Find where the given text appears and provide that cell's center as [X, Y] coordinate. 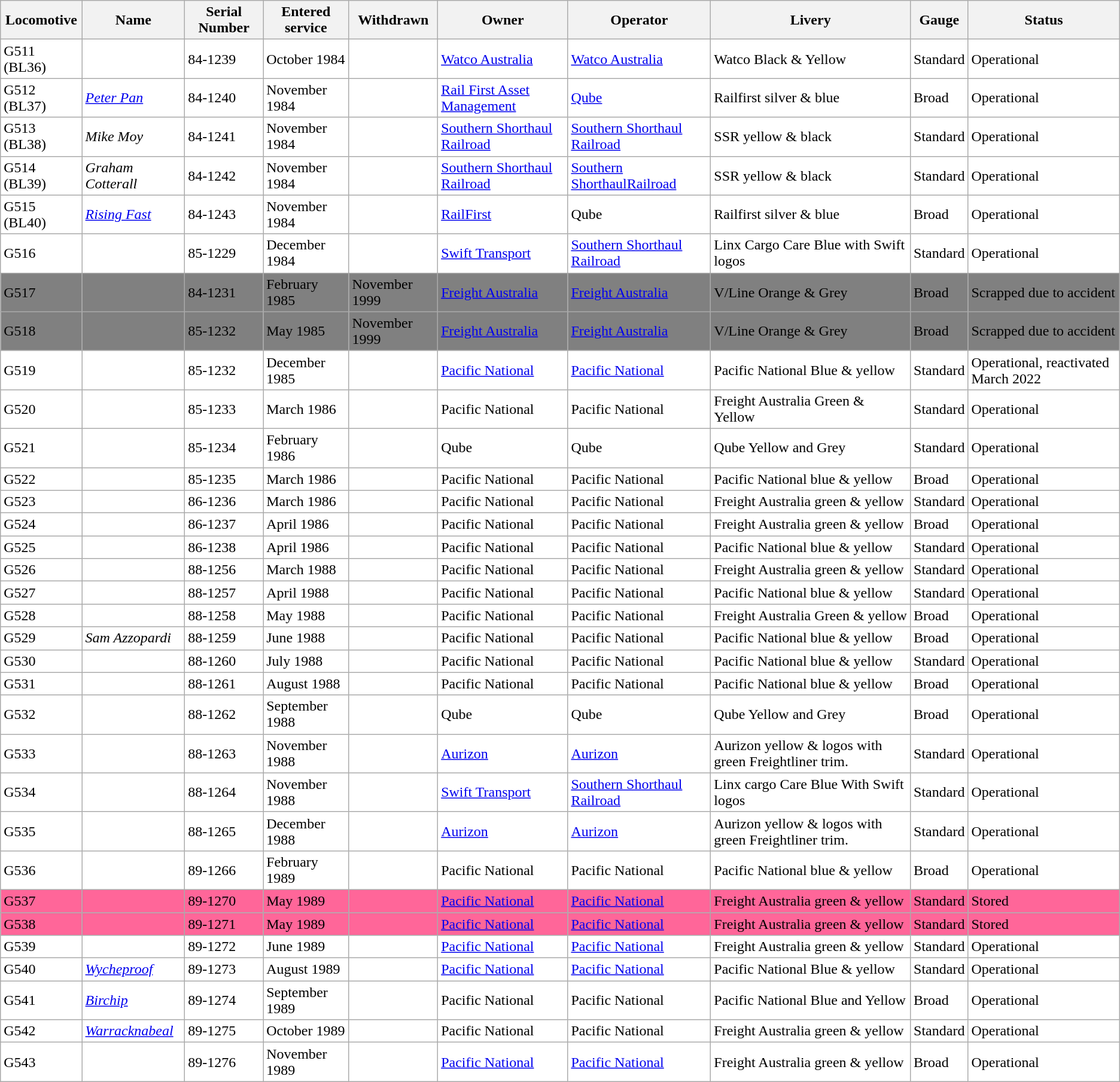
G521 [41, 447]
Name [133, 20]
89-1273 [224, 970]
Owner [503, 20]
September 1989 [306, 1000]
88-1258 [224, 615]
G539 [41, 947]
84-1239 [224, 59]
G516 [41, 254]
G520 [41, 409]
86-1237 [224, 525]
88-1264 [224, 792]
November 1989 [306, 1062]
March 1988 [306, 570]
89-1275 [224, 1031]
October 1989 [306, 1031]
Rail First Asset Management [503, 98]
May 1988 [306, 615]
89-1271 [224, 924]
G530 [41, 661]
85-1235 [224, 479]
October 1984 [306, 59]
G542 [41, 1031]
86-1236 [224, 502]
88-1259 [224, 638]
85-1229 [224, 254]
Freight Australia Green & yellow [811, 615]
88-1260 [224, 661]
Birchip [133, 1000]
88-1263 [224, 754]
G522 [41, 479]
Graham Cotterall [133, 176]
May 1985 [306, 331]
Gauge [939, 20]
RailFirst [503, 214]
89-1266 [224, 870]
February 1989 [306, 870]
G535 [41, 831]
G533 [41, 754]
G536 [41, 870]
Entered service [306, 20]
September 1988 [306, 714]
June 1989 [306, 947]
Operational, reactivated March 2022 [1043, 370]
Serial Number [224, 20]
Operator [639, 20]
Withdrawn [394, 20]
G512 (BL37) [41, 98]
G541 [41, 1000]
Mike Moy [133, 136]
G537 [41, 901]
Warracknabeal [133, 1031]
85-1233 [224, 409]
G534 [41, 792]
G517 [41, 292]
G519 [41, 370]
85-1234 [224, 447]
Wycheproof [133, 970]
84-1242 [224, 176]
Watco Black & Yellow [811, 59]
G529 [41, 638]
December 1984 [306, 254]
G513 (BL38) [41, 136]
84-1241 [224, 136]
July 1988 [306, 661]
G518 [41, 331]
August 1988 [306, 684]
84-1240 [224, 98]
Status [1043, 20]
G514 (BL39) [41, 176]
Peter Pan [133, 98]
89-1276 [224, 1062]
88-1262 [224, 714]
G526 [41, 570]
86-1238 [224, 547]
G528 [41, 615]
Sam Azzopardi [133, 638]
88-1256 [224, 570]
G525 [41, 547]
Rising Fast [133, 214]
December 1985 [306, 370]
June 1988 [306, 638]
88-1257 [224, 593]
89-1270 [224, 901]
89-1272 [224, 947]
Locomotive [41, 20]
Pacific National Blue and Yellow [811, 1000]
Freight Australia Green & Yellow [811, 409]
G515 (BL40) [41, 214]
G532 [41, 714]
February 1985 [306, 292]
88-1261 [224, 684]
G531 [41, 684]
December 1988 [306, 831]
G543 [41, 1062]
Linx Cargo Care Blue with Swift logos [811, 254]
G524 [41, 525]
G523 [41, 502]
G540 [41, 970]
88-1265 [224, 831]
G538 [41, 924]
April 1988 [306, 593]
G511 (BL36) [41, 59]
Southern ShorthaulRailroad [639, 176]
Livery [811, 20]
G527 [41, 593]
84-1231 [224, 292]
August 1989 [306, 970]
February 1986 [306, 447]
89-1274 [224, 1000]
84-1243 [224, 214]
Linx cargo Care Blue With Swift logos [811, 792]
